Search for the cell housing the specified text and yield its [X, Y] center coordinate. 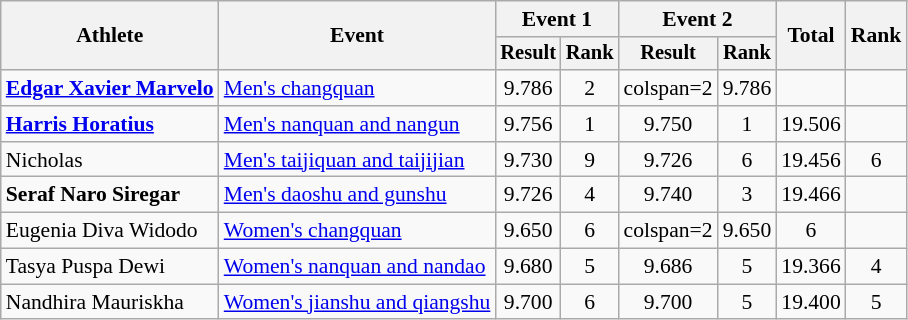
Women's jianshu and qiangshu [358, 302]
Athlete [110, 36]
9 [590, 160]
Tasya Puspa Dewi [110, 267]
9.750 [668, 124]
9.756 [528, 124]
9.686 [668, 267]
9.680 [528, 267]
Edgar Xavier Marvelo [110, 88]
2 [590, 88]
Event 1 [556, 19]
Men's taijiquan and taijijian [358, 160]
9.730 [528, 160]
Men's nanquan and nangun [358, 124]
Total [810, 36]
Women's changquan [358, 231]
19.456 [810, 160]
Event 2 [698, 19]
Nicholas [110, 160]
3 [748, 195]
19.366 [810, 267]
Seraf Naro Siregar [110, 195]
Men's daoshu and gunshu [358, 195]
Harris Horatius [110, 124]
Men's changquan [358, 88]
19.466 [810, 195]
9.740 [668, 195]
Women's nanquan and nandao [358, 267]
19.506 [810, 124]
19.400 [810, 302]
Event [358, 36]
Eugenia Diva Widodo [110, 231]
Nandhira Mauriskha [110, 302]
